Output the [X, Y] coordinate of the center of the cell containing the given text.  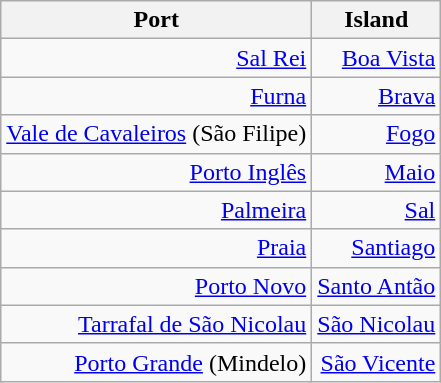
Santo Antão [376, 286]
Sal Rei [156, 58]
Port [156, 20]
Santiago [376, 248]
Maio [376, 172]
Porto Novo [156, 286]
São Nicolau [376, 324]
Porto Grande (Mindelo) [156, 362]
Palmeira [156, 210]
Sal [376, 210]
Furna [156, 96]
Brava [376, 96]
Island [376, 20]
Boa Vista [376, 58]
São Vicente [376, 362]
Fogo [376, 134]
Vale de Cavaleiros (São Filipe) [156, 134]
Tarrafal de São Nicolau [156, 324]
Porto Inglês [156, 172]
Praia [156, 248]
